Identify which cell holds the provided text, then report its (x, y) central coordinate. 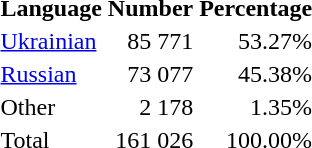
85 771 (150, 41)
73 077 (150, 74)
2 178 (150, 107)
